Determine the (x, y) coordinate at the center of the cell enclosing the given text.  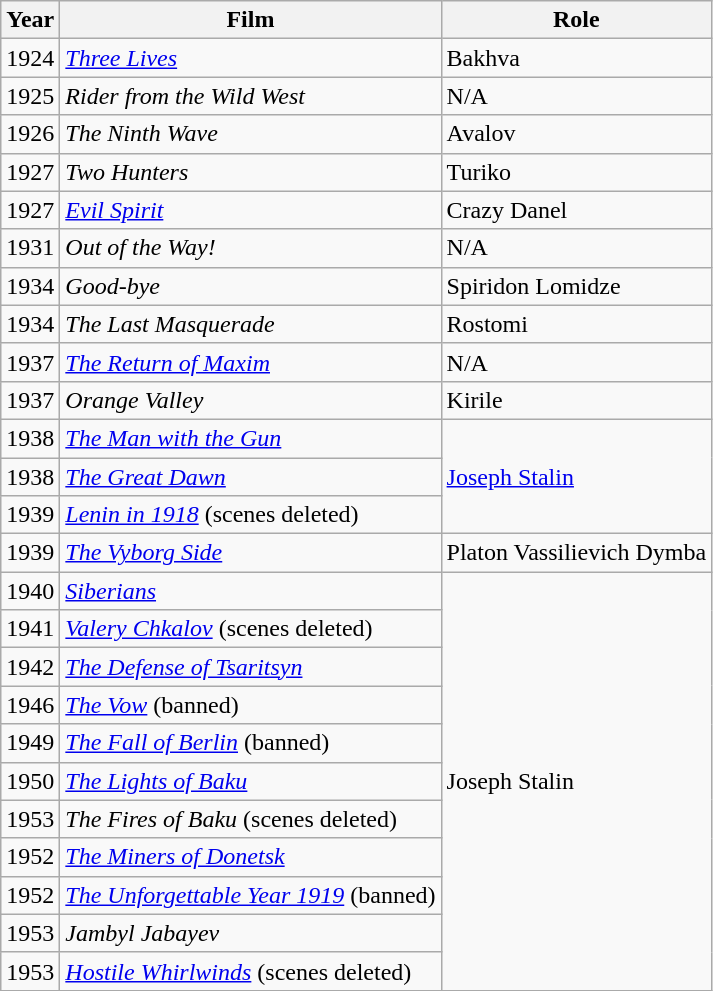
Turiko (576, 172)
1946 (30, 705)
The Last Masquerade (250, 324)
Three Lives (250, 58)
The Return of Maxim (250, 362)
The Great Dawn (250, 477)
The Man with the Gun (250, 438)
Kirile (576, 400)
The Lights of Baku (250, 781)
Orange Valley (250, 400)
Good-bye (250, 286)
Spiridon Lomidze (576, 286)
1924 (30, 58)
1942 (30, 667)
The Fires of Baku (scenes deleted) (250, 819)
Role (576, 20)
Jambyl Jabayev (250, 933)
1926 (30, 134)
Platon Vassilievich Dymba (576, 553)
1925 (30, 96)
The Defense of Tsaritsyn (250, 667)
Crazy Danel (576, 210)
Two Hunters (250, 172)
1941 (30, 629)
1931 (30, 248)
Out of the Way! (250, 248)
Valery Chkalov (scenes deleted) (250, 629)
1949 (30, 743)
1950 (30, 781)
The Fall of Berlin (banned) (250, 743)
Rostomi (576, 324)
Hostile Whirlwinds (scenes deleted) (250, 971)
Rider from the Wild West (250, 96)
Evil Spirit (250, 210)
Year (30, 20)
The Vow (banned) (250, 705)
The Miners of Donetsk (250, 857)
The Vyborg Side (250, 553)
1940 (30, 591)
The Unforgettable Year 1919 (banned) (250, 895)
The Ninth Wave (250, 134)
Lenin in 1918 (scenes deleted) (250, 515)
Bakhva (576, 58)
Avalov (576, 134)
Siberians (250, 591)
Film (250, 20)
